Capture the cell that displays the provided text and extract its [X, Y] central coordinate. 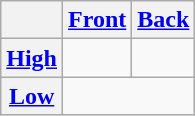
Low [32, 96]
Front [98, 20]
High [32, 58]
Back [164, 20]
